Determine the (x, y) coordinate at the center of the cell enclosing the given text.  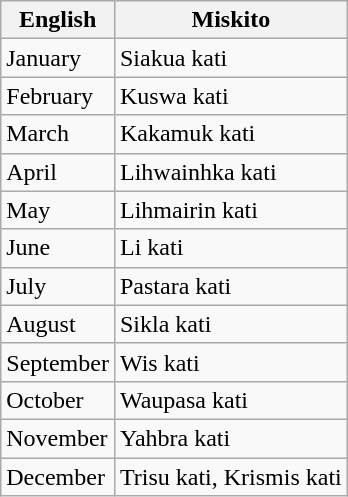
Kuswa kati (230, 96)
Li kati (230, 248)
Sikla kati (230, 324)
Pastara kati (230, 286)
Wis kati (230, 362)
Siakua kati (230, 58)
November (58, 438)
Yahbra kati (230, 438)
December (58, 477)
February (58, 96)
Lihwainhka kati (230, 172)
July (58, 286)
English (58, 20)
September (58, 362)
April (58, 172)
Kakamuk kati (230, 134)
October (58, 400)
January (58, 58)
Miskito (230, 20)
Waupasa kati (230, 400)
Trisu kati, Krismis kati (230, 477)
August (58, 324)
May (58, 210)
Lihmairin kati (230, 210)
June (58, 248)
March (58, 134)
